Return (x, y) of the center of cell containing provided text 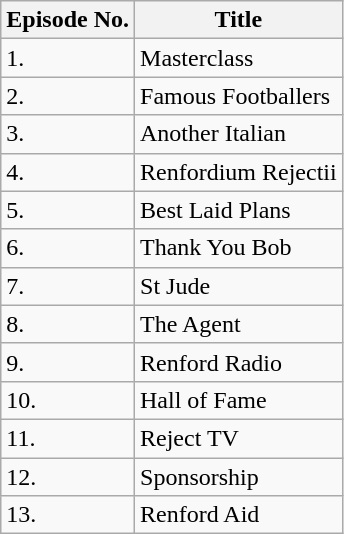
St Jude (239, 286)
Masterclass (239, 58)
Sponsorship (239, 477)
Renford Aid (239, 515)
1. (68, 58)
3. (68, 134)
Renfordium Rejectii (239, 172)
9. (68, 362)
11. (68, 438)
Renford Radio (239, 362)
Title (239, 20)
7. (68, 286)
Another Italian (239, 134)
8. (68, 324)
13. (68, 515)
5. (68, 210)
Hall of Fame (239, 400)
Reject TV (239, 438)
10. (68, 400)
12. (68, 477)
6. (68, 248)
The Agent (239, 324)
2. (68, 96)
Episode No. (68, 20)
4. (68, 172)
Famous Footballers (239, 96)
Best Laid Plans (239, 210)
Thank You Bob (239, 248)
